Return [X, Y] of the center of cell containing provided text 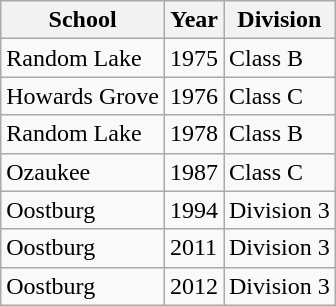
Year [194, 20]
Division [280, 20]
School [83, 20]
2011 [194, 248]
1987 [194, 172]
Ozaukee [83, 172]
1978 [194, 134]
1975 [194, 58]
2012 [194, 286]
1976 [194, 96]
Howards Grove [83, 96]
1994 [194, 210]
